Identify which cell holds the provided text, then report its (X, Y) central coordinate. 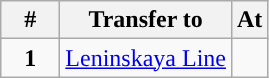
1 (30, 58)
At (249, 20)
Transfer to (146, 20)
Leninskaya Line (146, 58)
# (30, 20)
